Capture the cell that displays the provided text and extract its [x, y] central coordinate. 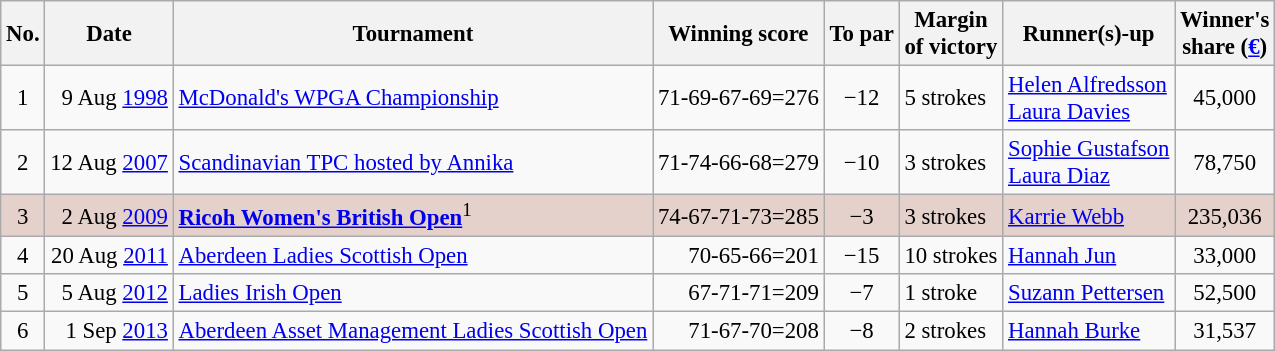
Winning score [739, 34]
33,000 [1225, 256]
Ricoh Women's British Open1 [412, 216]
Ladies Irish Open [412, 293]
Marginof victory [951, 34]
−8 [862, 331]
No. [23, 34]
Runner(s)-up [1089, 34]
31,537 [1225, 331]
235,036 [1225, 216]
4 [23, 256]
McDonald's WPGA Championship [412, 98]
To par [862, 34]
45,000 [1225, 98]
5 strokes [951, 98]
−10 [862, 162]
Date [109, 34]
Hannah Jun [1089, 256]
78,750 [1225, 162]
71-67-70=208 [739, 331]
−15 [862, 256]
Hannah Burke [1089, 331]
71-74-66-68=279 [739, 162]
52,500 [1225, 293]
67-71-71=209 [739, 293]
2 [23, 162]
1 [23, 98]
−7 [862, 293]
5 [23, 293]
Suzann Pettersen [1089, 293]
70-65-66=201 [739, 256]
12 Aug 2007 [109, 162]
Karrie Webb [1089, 216]
10 strokes [951, 256]
Tournament [412, 34]
5 Aug 2012 [109, 293]
2 strokes [951, 331]
Winner'sshare (€) [1225, 34]
71-69-67-69=276 [739, 98]
3 [23, 216]
74-67-71-73=285 [739, 216]
Sophie Gustafson Laura Diaz [1089, 162]
6 [23, 331]
−3 [862, 216]
Helen Alfredsson Laura Davies [1089, 98]
Aberdeen Asset Management Ladies Scottish Open [412, 331]
Aberdeen Ladies Scottish Open [412, 256]
20 Aug 2011 [109, 256]
1 Sep 2013 [109, 331]
9 Aug 1998 [109, 98]
1 stroke [951, 293]
2 Aug 2009 [109, 216]
−12 [862, 98]
Scandinavian TPC hosted by Annika [412, 162]
